Detect which cell encompasses the target text, then output its [x, y] center coordinate. 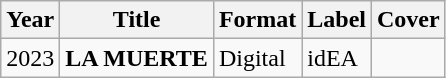
LA MUERTE [137, 58]
idEA [337, 58]
Digital [257, 58]
Format [257, 20]
Cover [409, 20]
Label [337, 20]
2023 [30, 58]
Year [30, 20]
Title [137, 20]
